Search for the cell housing the specified text and yield its [X, Y] center coordinate. 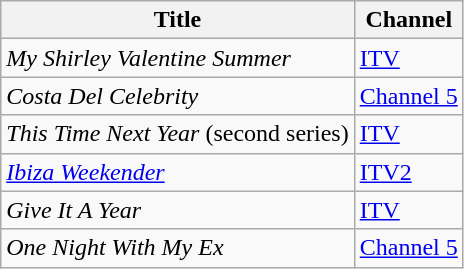
My Shirley Valentine Summer [178, 58]
This Time Next Year (second series) [178, 134]
Ibiza Weekender [178, 172]
Title [178, 20]
Costa Del Celebrity [178, 96]
Give It A Year [178, 210]
One Night With My Ex [178, 248]
Channel [408, 20]
ITV2 [408, 172]
